Scan for the cell matching the given text and deliver its [X, Y] coordinate at center. 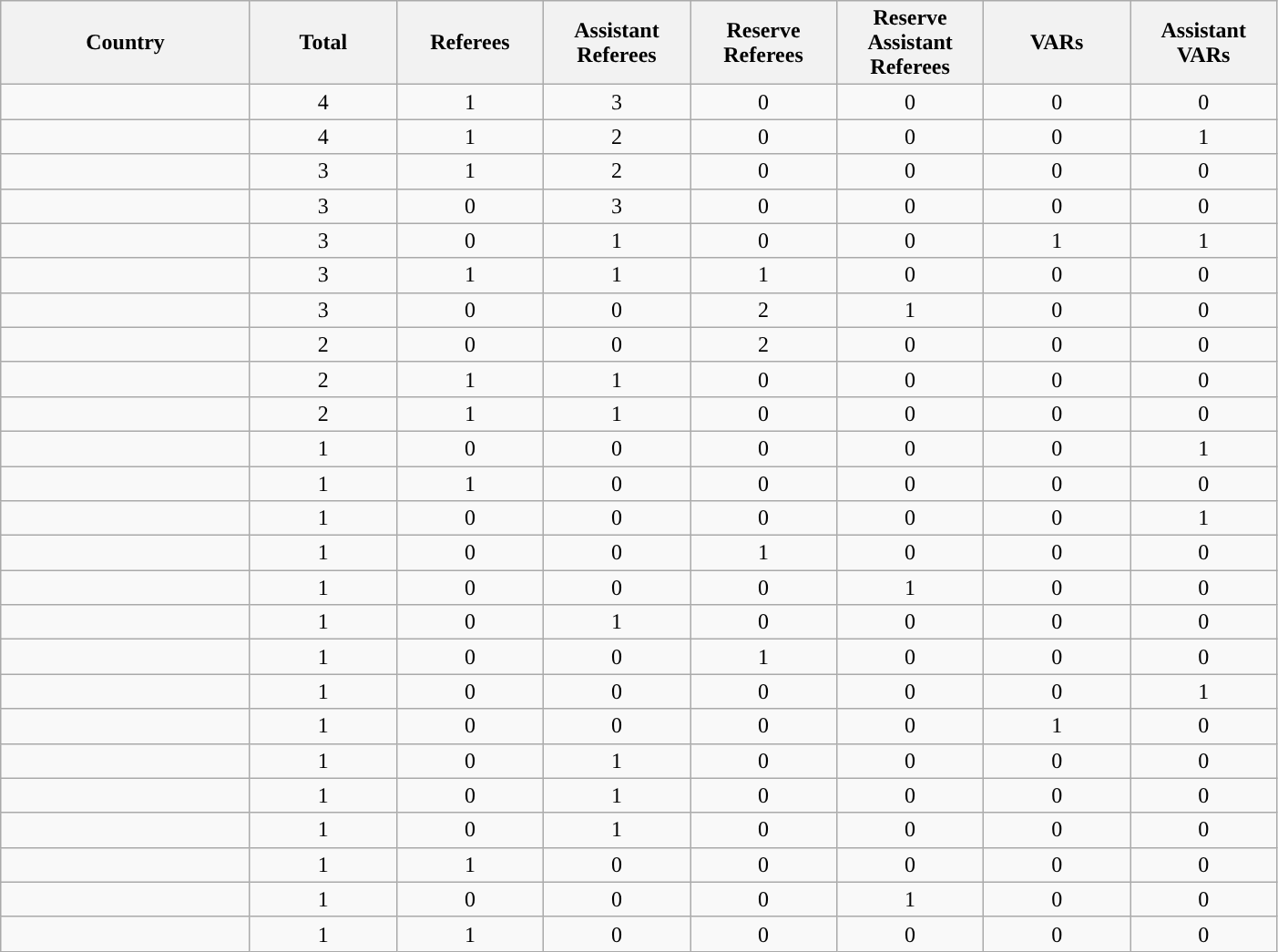
Assistant VARs [1204, 43]
VARs [1057, 43]
Referees [470, 43]
Reserve Referees [763, 43]
Country [126, 43]
AssistantReferees [616, 43]
Reserve Assistant Referees [911, 43]
Total [322, 43]
